Provide the (x, y) coordinate of the cell's center where the given text is located.  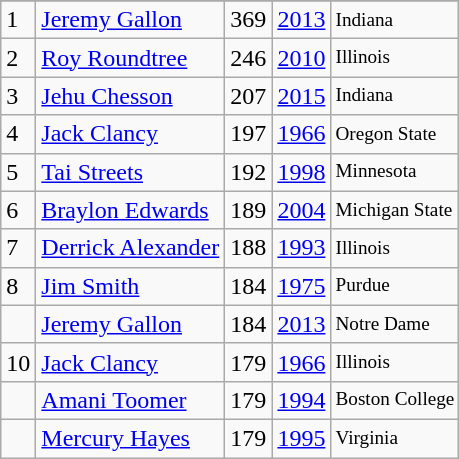
Michigan State (395, 210)
Minnesota (395, 172)
1994 (302, 400)
Purdue (395, 286)
Roy Roundtree (130, 58)
Boston College (395, 400)
6 (18, 210)
Oregon State (395, 134)
2015 (302, 96)
2 (18, 58)
1995 (302, 438)
246 (248, 58)
5 (18, 172)
197 (248, 134)
1 (18, 20)
2004 (302, 210)
369 (248, 20)
Virginia (395, 438)
Jehu Chesson (130, 96)
Amani Toomer (130, 400)
188 (248, 248)
207 (248, 96)
4 (18, 134)
Jim Smith (130, 286)
8 (18, 286)
192 (248, 172)
10 (18, 362)
2010 (302, 58)
Mercury Hayes (130, 438)
1998 (302, 172)
189 (248, 210)
Notre Dame (395, 324)
7 (18, 248)
Tai Streets (130, 172)
Derrick Alexander (130, 248)
3 (18, 96)
Braylon Edwards (130, 210)
1993 (302, 248)
1975 (302, 286)
